Scan for the cell matching the given text and deliver its [X, Y] coordinate at center. 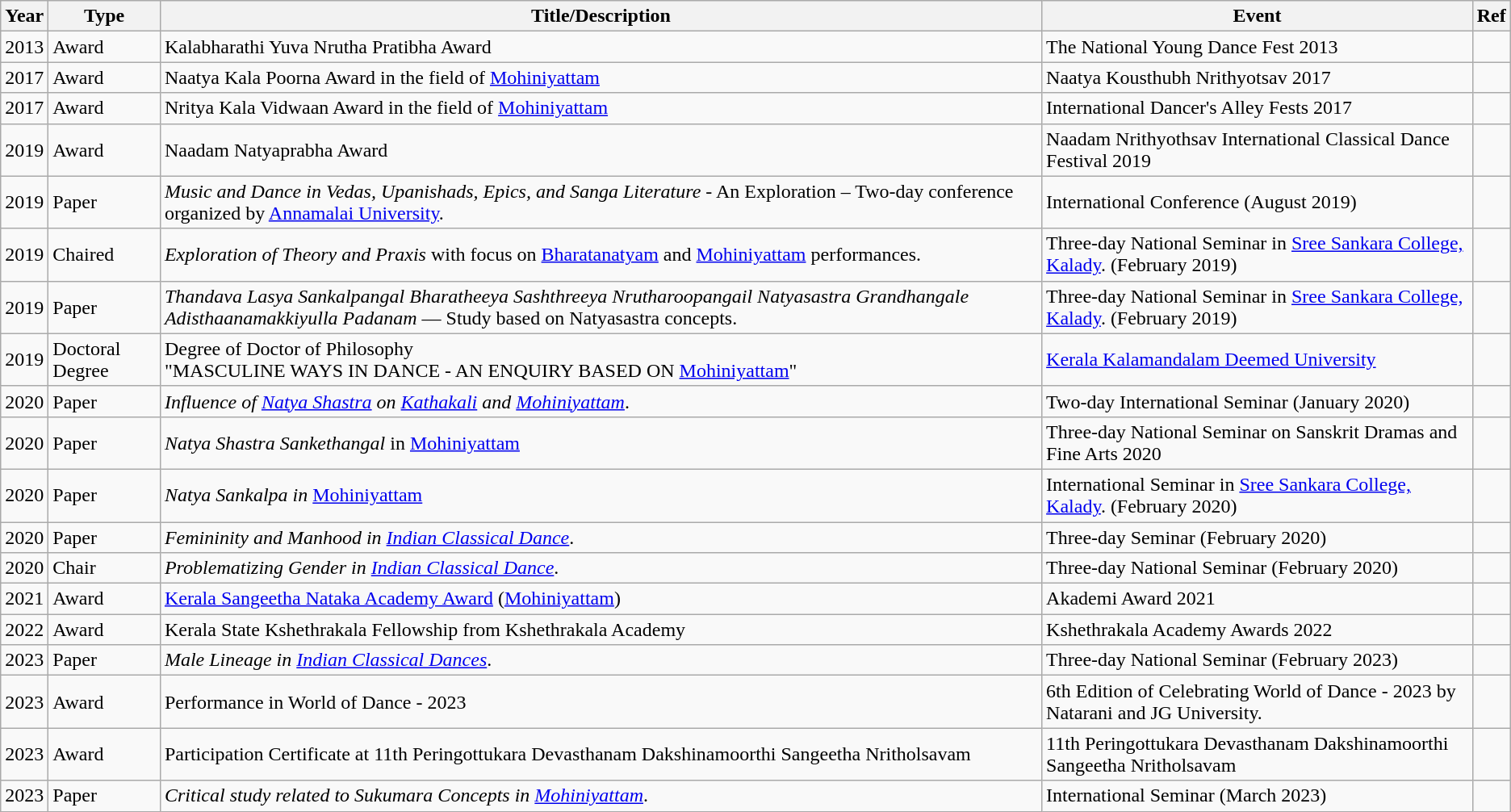
Natya Sankalpa in Mohiniyattam [601, 496]
Title/Description [601, 16]
International Dancer's Alley Fests 2017 [1258, 108]
Participation Certificate at 11th Peringottukara Devasthanam Dakshinamoorthi Sangeetha Nritholsavam [601, 754]
Event [1258, 16]
2021 [24, 599]
6th Edition of Celebrating World of Dance - 2023 by Natarani and JG University. [1258, 702]
Chaired [105, 255]
2013 [24, 47]
Year [24, 16]
Three-day National Seminar (February 2023) [1258, 660]
International Conference (August 2019) [1258, 202]
Type [105, 16]
International Seminar (March 2023) [1258, 796]
Three-day National Seminar on Sanskrit Dramas and Fine Arts 2020 [1258, 442]
Akademi Award 2021 [1258, 599]
The National Young Dance Fest 2013 [1258, 47]
Naatya Kousthubh Nrithyotsav 2017 [1258, 77]
Kshethrakala Academy Awards 2022 [1258, 630]
Influence of Natya Shastra on Kathakali and Mohiniyattam. [601, 401]
Natya Shastra Sankethangal in Mohiniyattam [601, 442]
Three-day Seminar (February 2020) [1258, 537]
Nritya Kala Vidwaan Award in the field of Mohiniyattam [601, 108]
2022 [24, 630]
Kerala Sangeetha Nataka Academy Award (Mohiniyattam) [601, 599]
Chair [105, 568]
Ref [1492, 16]
Naadam Nrithyothsav International Classical Dance Festival 2019 [1258, 150]
Music and Dance in Vedas, Upanishads, Epics, and Sanga Literature - An Exploration – Two-day conference organized by Annamalai University. [601, 202]
Naatya Kala Poorna Award in the field of Mohiniyattam [601, 77]
Two-day International Seminar (January 2020) [1258, 401]
Degree of Doctor of Philosophy"MASCULINE WAYS IN DANCE - AN ENQUIRY BASED ON Mohiniyattam" [601, 360]
Performance in World of Dance - 2023 [601, 702]
International Seminar in Sree Sankara College, Kalady. (February 2020) [1258, 496]
Three-day National Seminar (February 2020) [1258, 568]
11th Peringottukara Devasthanam Dakshinamoorthi Sangeetha Nritholsavam [1258, 754]
Kerala Kalamandalam Deemed University [1258, 360]
Naadam Natyaprabha Award [601, 150]
Doctoral Degree [105, 360]
Femininity and Manhood in Indian Classical Dance. [601, 537]
Kalabharathi Yuva Nrutha Pratibha Award [601, 47]
Problematizing Gender in Indian Classical Dance. [601, 568]
Male Lineage in Indian Classical Dances. [601, 660]
Exploration of Theory and Praxis with focus on Bharatanatyam and Mohiniyattam performances. [601, 255]
Critical study related to Sukumara Concepts in Mohiniyattam. [601, 796]
Kerala State Kshethrakala Fellowship from Kshethrakala Academy [601, 630]
